Identify which cell holds the provided text, then report its [x, y] central coordinate. 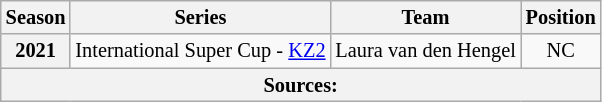
International Super Cup - KZ2 [200, 51]
NC [561, 51]
2021 [36, 51]
Sources: [301, 85]
Series [200, 17]
Team [425, 17]
Season [36, 17]
Laura van den Hengel [425, 51]
Position [561, 17]
